Locate the cell with the specified text and output its (X, Y) center coordinate. 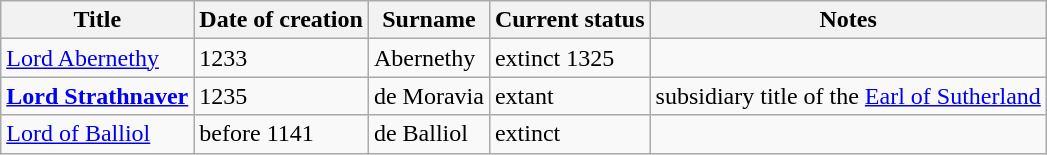
Date of creation (282, 20)
1235 (282, 96)
Abernethy (428, 58)
Title (98, 20)
Notes (848, 20)
Lord Abernethy (98, 58)
de Balliol (428, 134)
extinct (570, 134)
subsidiary title of the Earl of Sutherland (848, 96)
1233 (282, 58)
Lord of Balliol (98, 134)
Surname (428, 20)
extinct 1325 (570, 58)
Lord Strathnaver (98, 96)
de Moravia (428, 96)
Current status (570, 20)
extant (570, 96)
before 1141 (282, 134)
